Capture the cell that displays the provided text and extract its (X, Y) central coordinate. 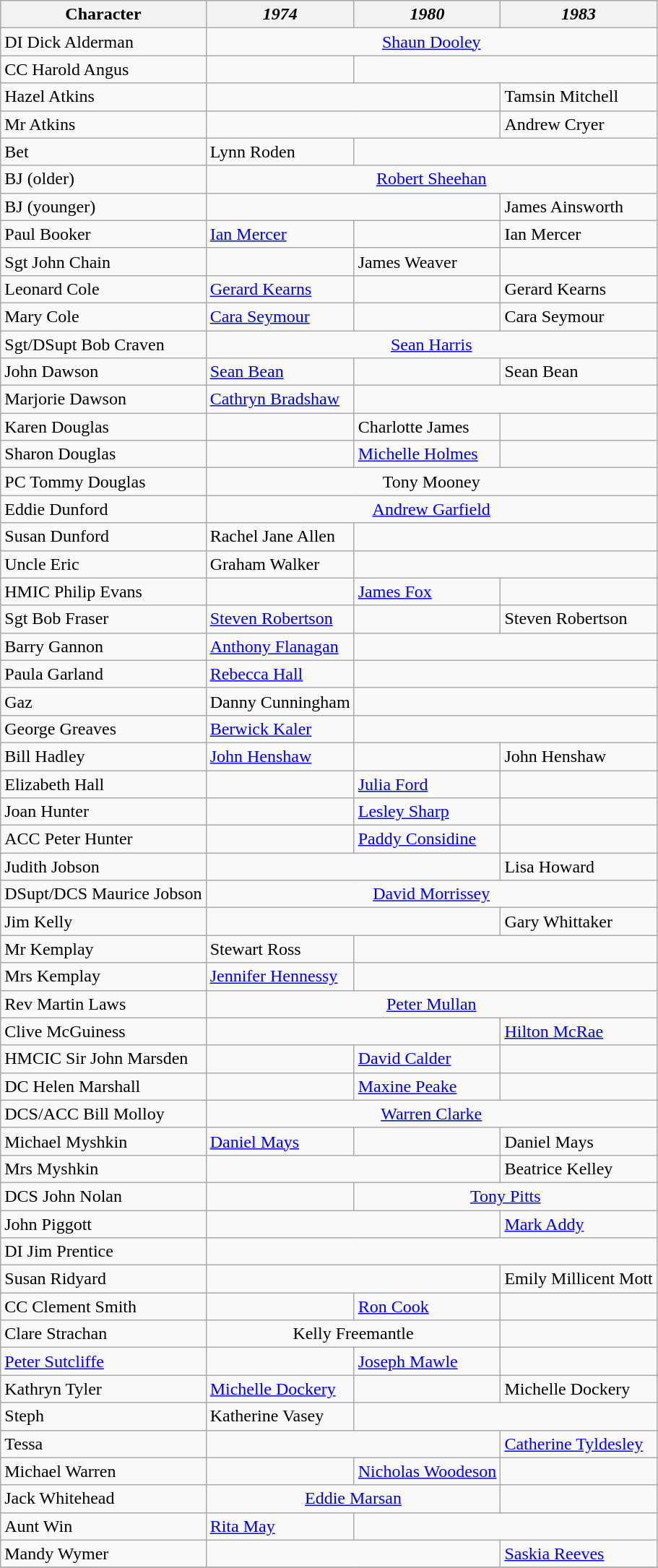
Aunt Win (103, 1526)
1974 (280, 14)
George Greaves (103, 729)
Judith Jobson (103, 867)
Anthony Flanagan (280, 646)
Shaun Dooley (431, 42)
Bet (103, 152)
Nicholas Woodeson (428, 1471)
David Calder (428, 1059)
Sgt Bob Fraser (103, 619)
Sgt/DSupt Bob Craven (103, 345)
Peter Mullan (431, 1004)
David Morrissey (431, 894)
Maxine Peake (428, 1086)
DI Dick Alderman (103, 42)
Catherine Tyldesley (579, 1444)
Katherine Vasey (280, 1416)
Leonard Cole (103, 289)
Eddie Marsan (353, 1499)
HMIC Philip Evans (103, 592)
Susan Ridyard (103, 1279)
Emily Millicent Mott (579, 1279)
Michael Myshkin (103, 1141)
1983 (579, 14)
Mark Addy (579, 1224)
Michelle Holmes (428, 454)
Beatrice Kelley (579, 1169)
Warren Clarke (431, 1114)
Barry Gannon (103, 646)
Eddie Dunford (103, 509)
DC Helen Marshall (103, 1086)
Character (103, 14)
Julia Ford (428, 784)
Mary Cole (103, 316)
Lesley Sharp (428, 812)
Clare Strachan (103, 1334)
DCS/ACC Bill Molloy (103, 1114)
Paul Booker (103, 234)
Andrew Garfield (431, 509)
James Ainsworth (579, 207)
Jennifer Hennessy (280, 976)
PC Tommy Douglas (103, 482)
Mrs Kemplay (103, 976)
Paula Garland (103, 674)
John Dawson (103, 372)
Cathryn Bradshaw (280, 399)
Peter Sutcliffe (103, 1361)
Joseph Mawle (428, 1361)
BJ (older) (103, 179)
Elizabeth Hall (103, 784)
Tessa (103, 1444)
Marjorie Dawson (103, 399)
Graham Walker (280, 564)
Kelly Freemantle (353, 1334)
Tony Pitts (506, 1196)
Joan Hunter (103, 812)
James Fox (428, 592)
DCS John Nolan (103, 1196)
Mr Kemplay (103, 949)
Tamsin Mitchell (579, 97)
Mandy Wymer (103, 1554)
Karen Douglas (103, 427)
DSupt/DCS Maurice Jobson (103, 894)
Michael Warren (103, 1471)
HMCIC Sir John Marsden (103, 1059)
John Piggott (103, 1224)
Gary Whittaker (579, 922)
Sharon Douglas (103, 454)
Uncle Eric (103, 564)
1980 (428, 14)
Jack Whitehead (103, 1499)
CC Harold Angus (103, 69)
Lisa Howard (579, 867)
Gaz (103, 701)
CC Clement Smith (103, 1307)
Tony Mooney (431, 482)
Mrs Myshkin (103, 1169)
Charlotte James (428, 427)
DI Jim Prentice (103, 1252)
Bill Hadley (103, 756)
James Weaver (428, 261)
Berwick Kaler (280, 729)
Steph (103, 1416)
Hilton McRae (579, 1031)
Sean Harris (431, 345)
Lynn Roden (280, 152)
Andrew Cryer (579, 124)
Rita May (280, 1526)
BJ (younger) (103, 207)
Rachel Jane Allen (280, 537)
Clive McGuiness (103, 1031)
Robert Sheehan (431, 179)
Hazel Atkins (103, 97)
Danny Cunningham (280, 701)
Rebecca Hall (280, 674)
Paddy Considine (428, 839)
Sgt John Chain (103, 261)
Kathryn Tyler (103, 1389)
Saskia Reeves (579, 1554)
Ron Cook (428, 1307)
Stewart Ross (280, 949)
Rev Martin Laws (103, 1004)
Susan Dunford (103, 537)
Mr Atkins (103, 124)
Jim Kelly (103, 922)
ACC Peter Hunter (103, 839)
